Return the (x, y) coordinate for the center point of the cell that contains the specified text.  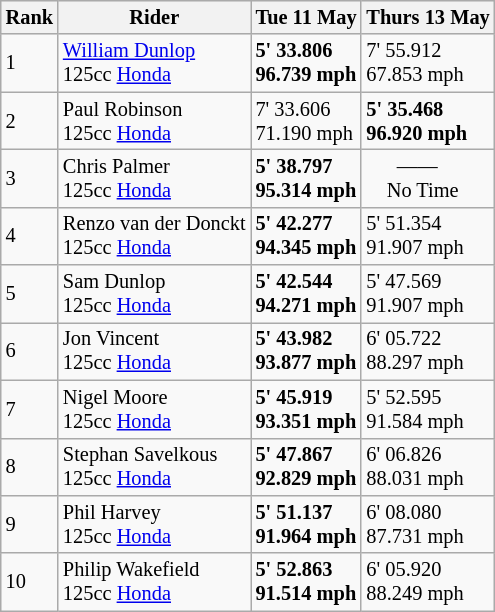
7' 55.912 67.853 mph (428, 63)
5' 47.569 91.907 mph (428, 294)
6' 05.722 88.297 mph (428, 351)
3 (30, 178)
6 (30, 351)
William Dunlop 125cc Honda (154, 63)
7 (30, 409)
5' 45.919 93.351 mph (306, 409)
7' 33.606 71.190 mph (306, 121)
—— No Time (428, 178)
Thurs 13 May (428, 17)
6' 06.826 88.031 mph (428, 467)
Rank (30, 17)
Philip Wakefield 125cc Honda (154, 582)
Tue 11 May (306, 17)
5' 42.277 94.345 mph (306, 236)
5' 47.867 92.829 mph (306, 467)
Chris Palmer 125cc Honda (154, 178)
5' 35.468 96.920 mph (428, 121)
Nigel Moore 125cc Honda (154, 409)
9 (30, 524)
Sam Dunlop 125cc Honda (154, 294)
6' 08.080 87.731 mph (428, 524)
Renzo van der Donckt 125cc Honda (154, 236)
6' 05.920 88.249 mph (428, 582)
5' 43.982 93.877 mph (306, 351)
5' 52.595 91.584 mph (428, 409)
5' 51.137 91.964 mph (306, 524)
10 (30, 582)
Stephan Savelkous 125cc Honda (154, 467)
5' 33.806 96.739 mph (306, 63)
1 (30, 63)
Phil Harvey 125cc Honda (154, 524)
5' 52.863 91.514 mph (306, 582)
2 (30, 121)
Jon Vincent 125cc Honda (154, 351)
5' 51.354 91.907 mph (428, 236)
5' 38.797 95.314 mph (306, 178)
4 (30, 236)
8 (30, 467)
5' 42.544 94.271 mph (306, 294)
5 (30, 294)
Paul Robinson 125cc Honda (154, 121)
Rider (154, 17)
